Detect which cell encompasses the target text, then output its (X, Y) center coordinate. 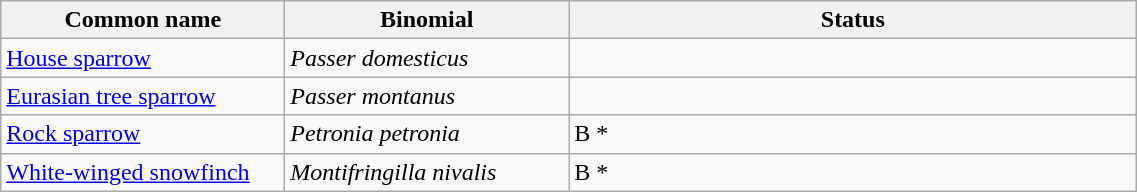
Passer montanus (427, 96)
Montifringilla nivalis (427, 172)
Binomial (427, 20)
White-winged snowfinch (143, 172)
Eurasian tree sparrow (143, 96)
Status (853, 20)
House sparrow (143, 58)
Petronia petronia (427, 134)
Rock sparrow (143, 134)
Passer domesticus (427, 58)
Common name (143, 20)
